Locate the cell with the specified text and output its [X, Y] center coordinate. 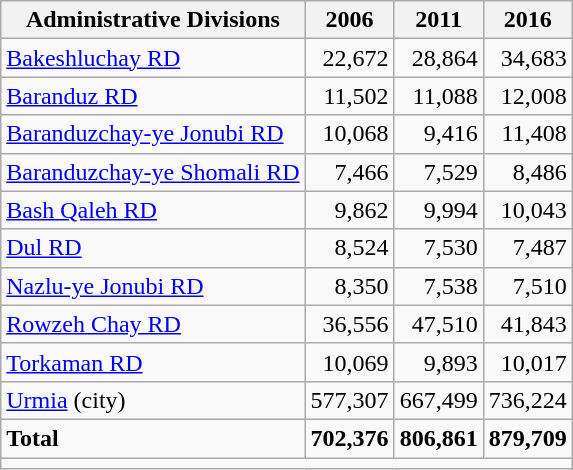
Dul RD [153, 248]
10,017 [528, 362]
47,510 [438, 324]
8,524 [350, 248]
Baranduz RD [153, 96]
9,416 [438, 134]
28,864 [438, 58]
7,466 [350, 172]
34,683 [528, 58]
9,862 [350, 210]
Total [153, 438]
36,556 [350, 324]
7,538 [438, 286]
12,008 [528, 96]
8,486 [528, 172]
7,487 [528, 248]
577,307 [350, 400]
2016 [528, 20]
10,043 [528, 210]
7,530 [438, 248]
Baranduzchay-ye Jonubi RD [153, 134]
11,408 [528, 134]
7,510 [528, 286]
736,224 [528, 400]
Rowzeh Chay RD [153, 324]
702,376 [350, 438]
22,672 [350, 58]
Administrative Divisions [153, 20]
10,068 [350, 134]
2011 [438, 20]
Urmia (city) [153, 400]
10,069 [350, 362]
2006 [350, 20]
8,350 [350, 286]
41,843 [528, 324]
7,529 [438, 172]
879,709 [528, 438]
9,893 [438, 362]
667,499 [438, 400]
Baranduzchay-ye Shomali RD [153, 172]
806,861 [438, 438]
Bash Qaleh RD [153, 210]
11,088 [438, 96]
Torkaman RD [153, 362]
9,994 [438, 210]
11,502 [350, 96]
Bakeshluchay RD [153, 58]
Nazlu-ye Jonubi RD [153, 286]
